Capture the cell that displays the provided text and extract its [x, y] central coordinate. 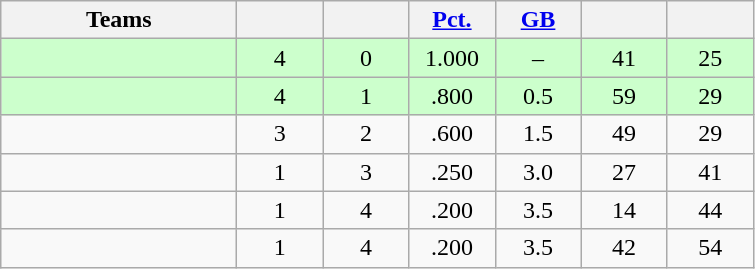
.250 [452, 172]
Teams [119, 20]
2 [366, 134]
– [538, 58]
GB [538, 20]
.600 [452, 134]
54 [710, 248]
59 [624, 96]
3.0 [538, 172]
42 [624, 248]
44 [710, 210]
27 [624, 172]
49 [624, 134]
14 [624, 210]
Pct. [452, 20]
1.5 [538, 134]
.800 [452, 96]
25 [710, 58]
0.5 [538, 96]
1.000 [452, 58]
0 [366, 58]
